Scan for the cell matching the given text and deliver its [x, y] coordinate at center. 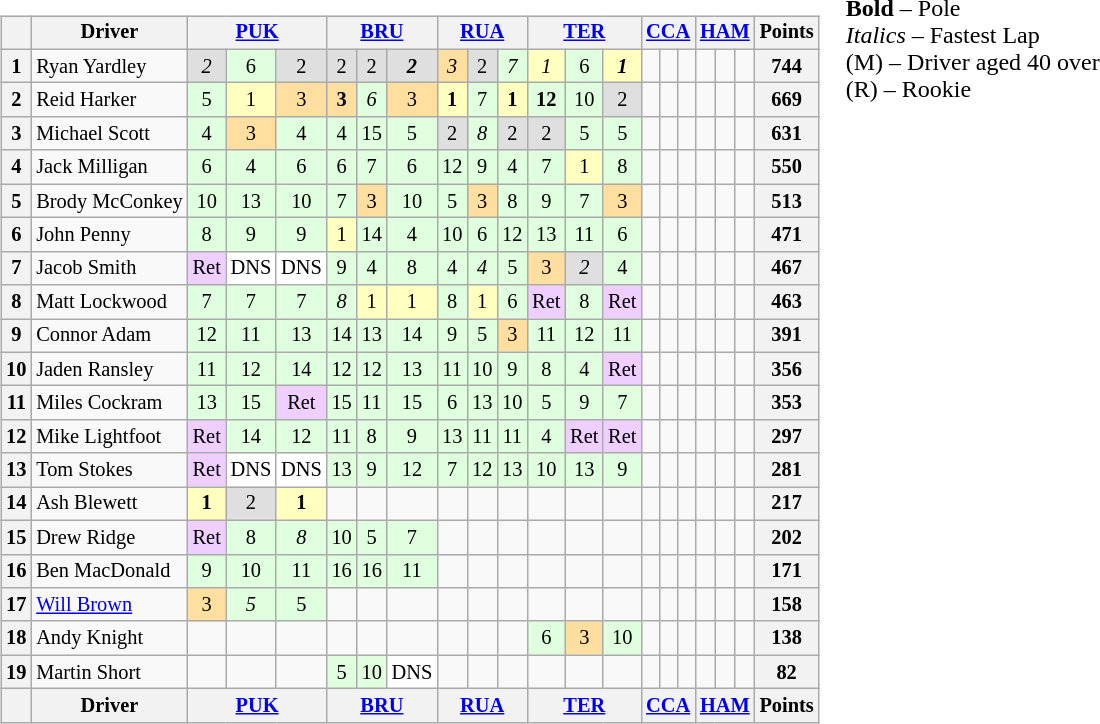
Connor Adam [109, 336]
Jaden Ransley [109, 369]
744 [787, 66]
19 [16, 672]
Miles Cockram [109, 403]
631 [787, 134]
Tom Stokes [109, 470]
669 [787, 100]
Reid Harker [109, 100]
158 [787, 605]
Jacob Smith [109, 268]
John Penny [109, 235]
281 [787, 470]
Ben MacDonald [109, 571]
Ash Blewett [109, 504]
202 [787, 537]
550 [787, 167]
513 [787, 201]
82 [787, 672]
Michael Scott [109, 134]
297 [787, 437]
353 [787, 403]
138 [787, 638]
17 [16, 605]
356 [787, 369]
171 [787, 571]
Martin Short [109, 672]
Mike Lightfoot [109, 437]
463 [787, 302]
Will Brown [109, 605]
217 [787, 504]
467 [787, 268]
Andy Knight [109, 638]
Ryan Yardley [109, 66]
391 [787, 336]
Brody McConkey [109, 201]
Jack Milligan [109, 167]
Drew Ridge [109, 537]
Matt Lockwood [109, 302]
471 [787, 235]
18 [16, 638]
